Identify which cell holds the provided text, then report its [x, y] central coordinate. 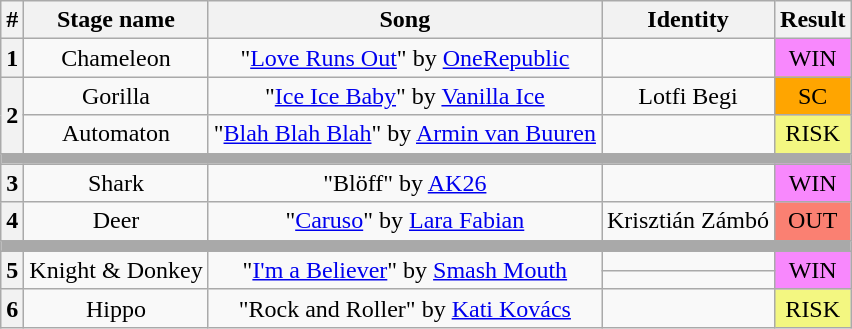
Gorilla [116, 96]
Hippo [116, 308]
4 [12, 221]
OUT [813, 221]
Knight & Donkey [116, 270]
"Caruso" by Lara Fabian [404, 221]
Stage name [116, 20]
Lotfi Begi [688, 96]
Identity [688, 20]
Song [404, 20]
Krisztián Zámbó [688, 221]
Automaton [116, 134]
Shark [116, 183]
"Love Runs Out" by OneRepublic [404, 58]
Result [813, 20]
# [12, 20]
"Ice Ice Baby" by Vanilla Ice [404, 96]
3 [12, 183]
Deer [116, 221]
5 [12, 270]
"I'm a Believer" by Smash Mouth [404, 270]
"Blah Blah Blah" by Armin van Buuren [404, 134]
SC [813, 96]
"Blöff" by AK26 [404, 183]
6 [12, 308]
"Rock and Roller" by Kati Kovács [404, 308]
2 [12, 115]
1 [12, 58]
Chameleon [116, 58]
